From the cell containing the given text, extract its center point as [X, Y] coordinate. 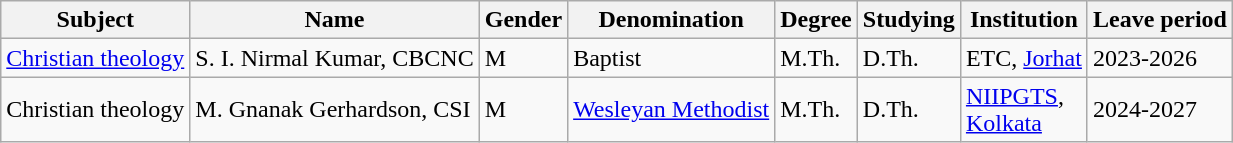
Leave period [1160, 20]
NIIPGTS, Kolkata [1024, 110]
2024-2027 [1160, 110]
Studying [908, 20]
Denomination [672, 20]
Subject [96, 20]
2023-2026 [1160, 58]
Baptist [672, 58]
Name [334, 20]
ETC, Jorhat [1024, 58]
Institution [1024, 20]
Wesleyan Methodist [672, 110]
S. I. Nirmal Kumar, CBCNC [334, 58]
Degree [816, 20]
M. Gnanak Gerhardson, CSI [334, 110]
Gender [523, 20]
